Return the (x, y) coordinate for the center point of the cell that contains the specified text.  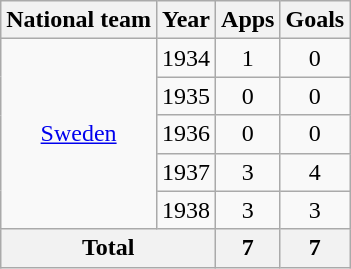
Apps (248, 20)
Year (186, 20)
1934 (186, 58)
Goals (315, 20)
1 (248, 58)
1938 (186, 210)
4 (315, 172)
1935 (186, 96)
1937 (186, 172)
National team (79, 20)
Sweden (79, 134)
Total (108, 248)
1936 (186, 134)
